Search for the cell housing the specified text and yield its [x, y] center coordinate. 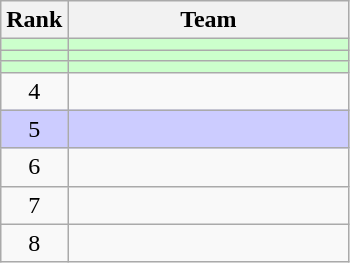
5 [34, 129]
7 [34, 205]
Rank [34, 20]
Team [208, 20]
6 [34, 167]
8 [34, 243]
4 [34, 91]
